Return (X, Y) of the center of cell containing provided text 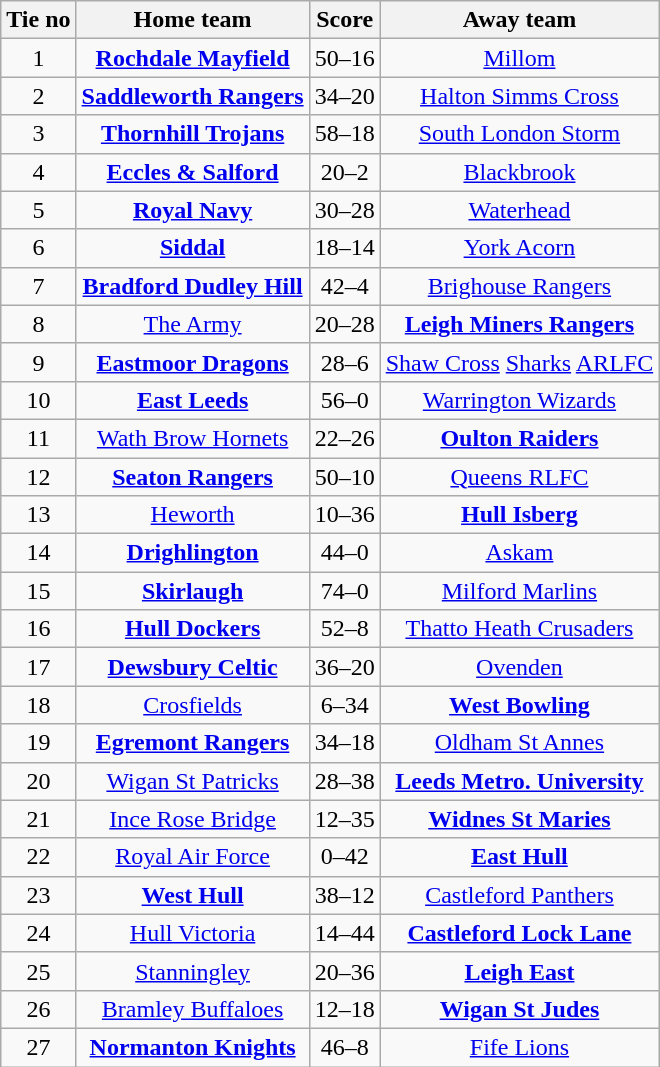
York Acorn (519, 248)
Seaton Rangers (192, 477)
9 (38, 362)
Royal Navy (192, 210)
Oldham St Annes (519, 743)
Skirlaugh (192, 591)
4 (38, 172)
42–4 (344, 286)
52–8 (344, 629)
Bradford Dudley Hill (192, 286)
Heworth (192, 515)
Home team (192, 20)
25 (38, 971)
Oulton Raiders (519, 438)
Egremont Rangers (192, 743)
East Leeds (192, 400)
8 (38, 324)
5 (38, 210)
Dewsbury Celtic (192, 667)
Normanton Knights (192, 1047)
18–14 (344, 248)
Hull Isberg (519, 515)
58–18 (344, 134)
3 (38, 134)
Away team (519, 20)
Stanningley (192, 971)
20–2 (344, 172)
22–26 (344, 438)
Saddleworth Rangers (192, 96)
17 (38, 667)
Castleford Panthers (519, 895)
Wigan St Patricks (192, 781)
1 (38, 58)
6–34 (344, 705)
11 (38, 438)
Fife Lions (519, 1047)
12–35 (344, 819)
27 (38, 1047)
7 (38, 286)
36–20 (344, 667)
34–20 (344, 96)
Shaw Cross Sharks ARLFC (519, 362)
22 (38, 857)
Leigh Miners Rangers (519, 324)
16 (38, 629)
10 (38, 400)
12 (38, 477)
Score (344, 20)
Siddal (192, 248)
Drighlington (192, 553)
15 (38, 591)
Tie no (38, 20)
Royal Air Force (192, 857)
Rochdale Mayfield (192, 58)
Wigan St Judes (519, 1009)
10–36 (344, 515)
Hull Victoria (192, 933)
6 (38, 248)
Askam (519, 553)
Queens RLFC (519, 477)
Eccles & Salford (192, 172)
46–8 (344, 1047)
34–18 (344, 743)
50–10 (344, 477)
19 (38, 743)
14 (38, 553)
30–28 (344, 210)
Leeds Metro. University (519, 781)
Hull Dockers (192, 629)
38–12 (344, 895)
Bramley Buffaloes (192, 1009)
Crosfields (192, 705)
28–6 (344, 362)
56–0 (344, 400)
West Hull (192, 895)
50–16 (344, 58)
26 (38, 1009)
18 (38, 705)
Halton Simms Cross (519, 96)
Thatto Heath Crusaders (519, 629)
Widnes St Maries (519, 819)
Blackbrook (519, 172)
The Army (192, 324)
Wath Brow Hornets (192, 438)
24 (38, 933)
Eastmoor Dragons (192, 362)
21 (38, 819)
West Bowling (519, 705)
East Hull (519, 857)
Millom (519, 58)
Waterhead (519, 210)
2 (38, 96)
14–44 (344, 933)
Ince Rose Bridge (192, 819)
Brighouse Rangers (519, 286)
Castleford Lock Lane (519, 933)
Ovenden (519, 667)
74–0 (344, 591)
0–42 (344, 857)
20–36 (344, 971)
South London Storm (519, 134)
Leigh East (519, 971)
23 (38, 895)
Milford Marlins (519, 591)
12–18 (344, 1009)
20 (38, 781)
Warrington Wizards (519, 400)
28–38 (344, 781)
13 (38, 515)
Thornhill Trojans (192, 134)
44–0 (344, 553)
20–28 (344, 324)
